Pinpoint the cell where the given text exists, returning its (X, Y) midpoint coordinate. 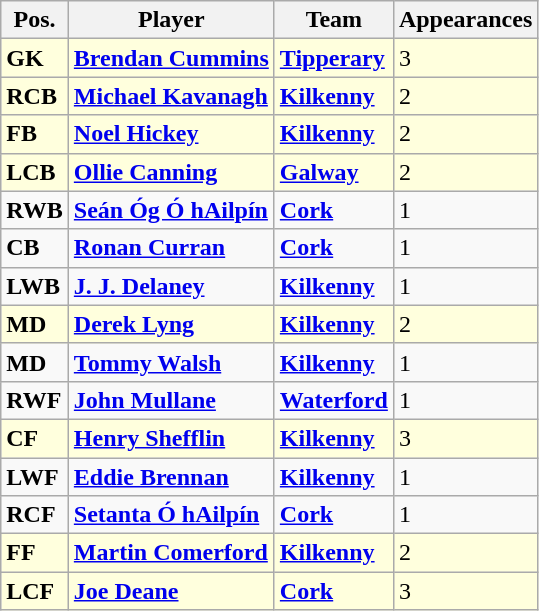
Tipperary (334, 58)
Seán Óg Ó hAilpín (171, 210)
Setanta Ó hAilpín (171, 515)
Pos. (35, 20)
RWF (35, 400)
RCF (35, 515)
LCB (35, 172)
RWB (35, 210)
Galway (334, 172)
Appearances (465, 20)
Henry Shefflin (171, 438)
Waterford (334, 400)
CF (35, 438)
John Mullane (171, 400)
LWF (35, 477)
Tommy Walsh (171, 362)
Derek Lyng (171, 324)
LWB (35, 286)
Ollie Canning (171, 172)
Team (334, 20)
RCB (35, 96)
FB (35, 134)
Player (171, 20)
Michael Kavanagh (171, 96)
Ronan Curran (171, 248)
GK (35, 58)
Noel Hickey (171, 134)
J. J. Delaney (171, 286)
Brendan Cummins (171, 58)
LCF (35, 591)
Joe Deane (171, 591)
CB (35, 248)
FF (35, 553)
Martin Comerford (171, 553)
Eddie Brennan (171, 477)
